Capture the cell that displays the provided text and extract its [x, y] central coordinate. 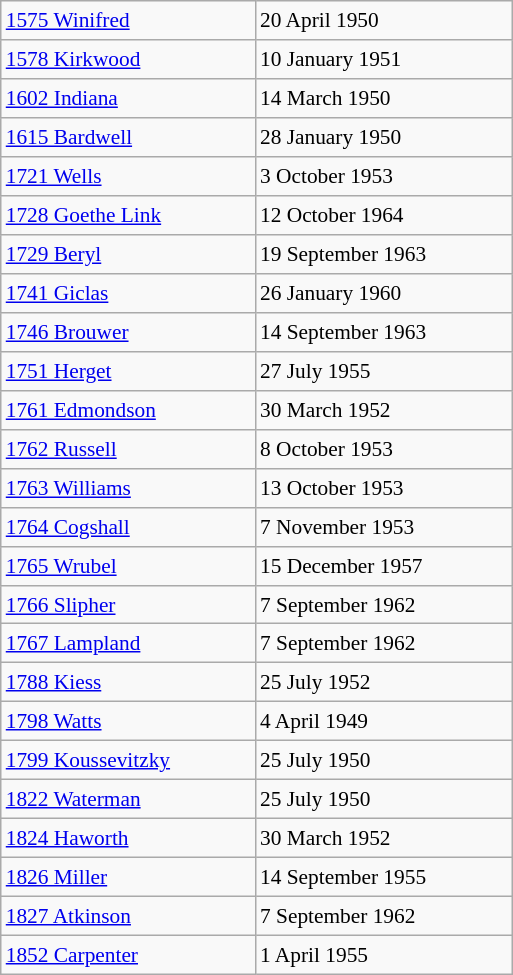
12 October 1964 [384, 216]
1788 Kiess [128, 682]
1761 Edmondson [128, 410]
13 October 1953 [384, 488]
1763 Williams [128, 488]
7 November 1953 [384, 526]
27 July 1955 [384, 370]
1578 Kirkwood [128, 60]
28 January 1950 [384, 138]
1824 Haworth [128, 838]
1729 Beryl [128, 254]
25 July 1952 [384, 682]
1822 Waterman [128, 800]
8 October 1953 [384, 448]
1764 Cogshall [128, 526]
1799 Koussevitzky [128, 760]
1751 Herget [128, 370]
14 September 1963 [384, 332]
1766 Slipher [128, 604]
1798 Watts [128, 722]
1602 Indiana [128, 98]
1852 Carpenter [128, 954]
14 September 1955 [384, 878]
3 October 1953 [384, 176]
1826 Miller [128, 878]
1767 Lampland [128, 644]
4 April 1949 [384, 722]
26 January 1960 [384, 294]
1575 Winifred [128, 20]
1762 Russell [128, 448]
1765 Wrubel [128, 566]
1721 Wells [128, 176]
14 March 1950 [384, 98]
19 September 1963 [384, 254]
15 December 1957 [384, 566]
20 April 1950 [384, 20]
1615 Bardwell [128, 138]
1746 Brouwer [128, 332]
1 April 1955 [384, 954]
10 January 1951 [384, 60]
1741 Giclas [128, 294]
1728 Goethe Link [128, 216]
1827 Atkinson [128, 916]
